Output the [X, Y] coordinate of the center of the cell containing the given text.  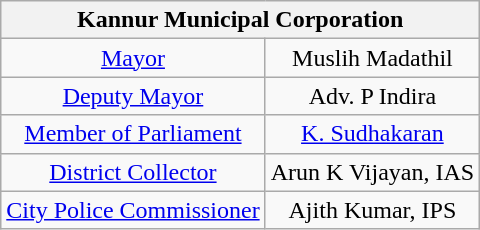
District Collector [133, 172]
Deputy Mayor [133, 96]
Muslih Madathil [372, 58]
Adv. P Indira [372, 96]
City Police Commissioner [133, 210]
Ajith Kumar, IPS [372, 210]
Kannur Municipal Corporation [240, 20]
Member of Parliament [133, 134]
K. Sudhakaran [372, 134]
Arun K Vijayan, IAS [372, 172]
Mayor [133, 58]
